Return the [X, Y] coordinate for the center point of the cell that contains the specified text.  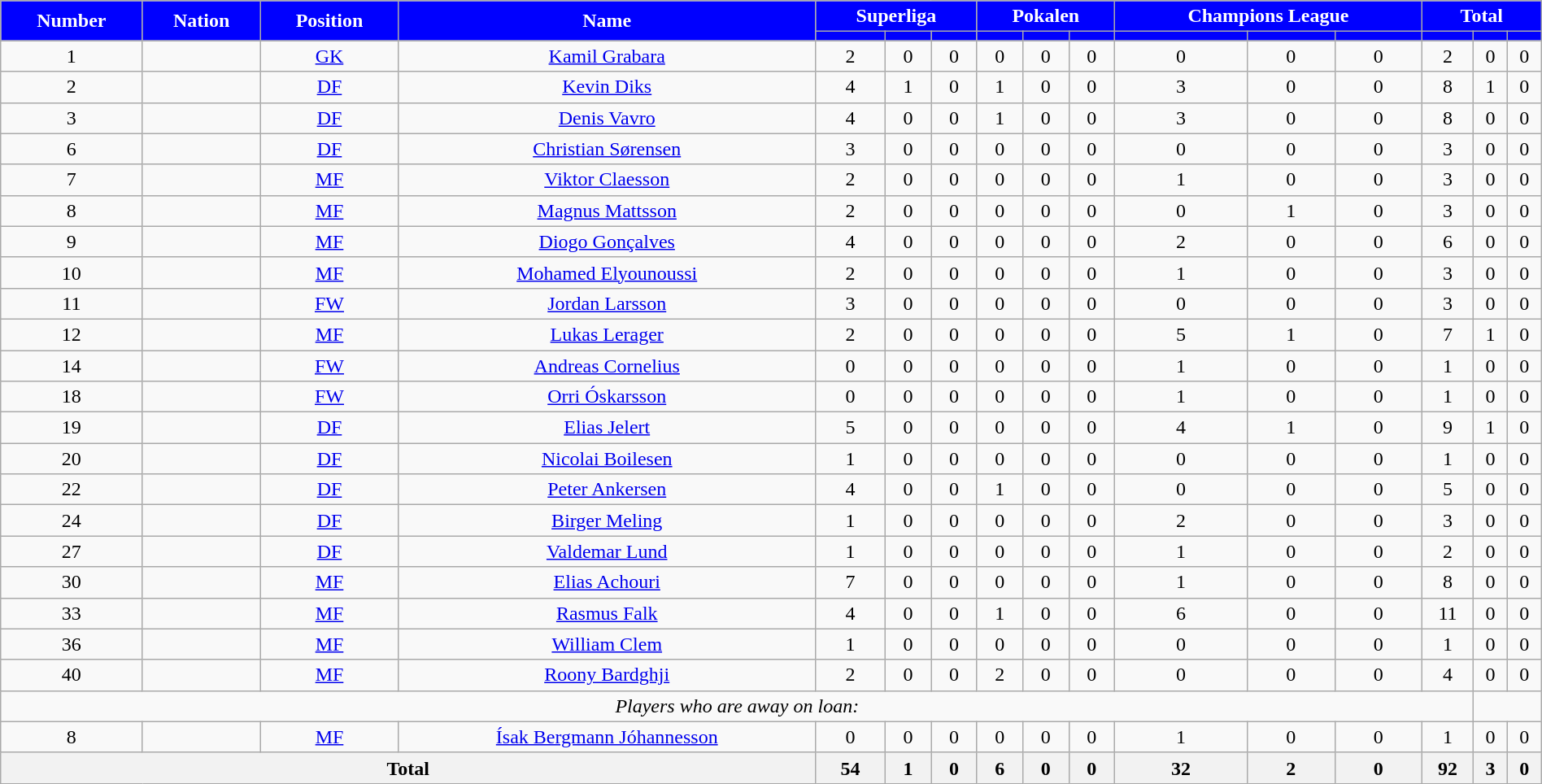
Andreas Cornelius [607, 365]
14 [72, 365]
Roony Bardghji [607, 675]
Mohamed Elyounoussi [607, 272]
Champions League [1269, 16]
40 [72, 675]
Elias Jelert [607, 428]
30 [72, 582]
22 [72, 490]
Orri Óskarsson [607, 397]
Ísak Bergmann Jóhannesson [607, 737]
Peter Ankersen [607, 490]
Kevin Diks [607, 87]
Name [607, 21]
Birger Meling [607, 520]
Valdemar Lund [607, 551]
GK [329, 56]
Elias Achouri [607, 582]
Viktor Claesson [607, 180]
William Clem [607, 644]
Rasmus Falk [607, 613]
27 [72, 551]
12 [72, 334]
32 [1181, 768]
Position [329, 21]
Kamil Grabara [607, 56]
92 [1448, 768]
Nation [202, 21]
24 [72, 520]
Number [72, 21]
10 [72, 272]
Nicolai Boilesen [607, 459]
Denis Vavro [607, 118]
18 [72, 397]
54 [851, 768]
36 [72, 644]
Pokalen [1046, 16]
Lukas Lerager [607, 334]
Diogo Gonçalves [607, 242]
Magnus Mattsson [607, 211]
19 [72, 428]
Christian Sørensen [607, 149]
20 [72, 459]
Players who are away on loan: [737, 706]
33 [72, 613]
Superliga [896, 16]
Jordan Larsson [607, 303]
